Return the (X, Y) coordinate for the center point of the cell that contains the specified text.  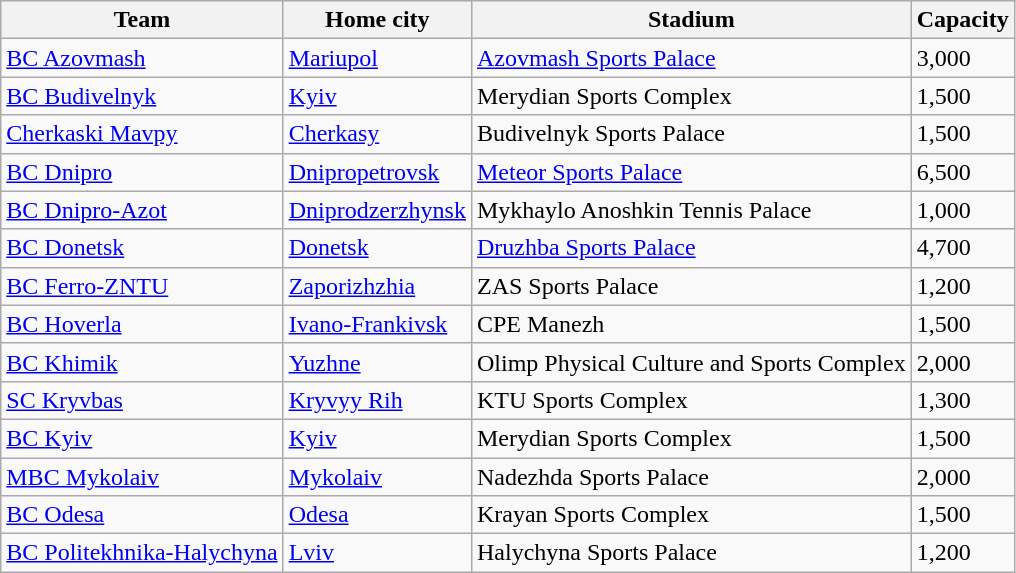
Stadium (691, 20)
BC Kyiv (142, 438)
Donetsk (377, 248)
BC Khimik (142, 362)
Odesa (377, 515)
Mariupol (377, 58)
BC Budivelnyk (142, 96)
Krayan Sports Complex (691, 515)
Ivano-Frankivsk (377, 324)
Azovmash Sports Palace (691, 58)
KTU Sports Complex (691, 400)
MBC Mykolaiv (142, 477)
Dnipropetrovsk (377, 172)
BC Azovmash (142, 58)
Yuzhne (377, 362)
Cherkasy (377, 134)
CPE Manezh (691, 324)
Lviv (377, 553)
Meteor Sports Palace (691, 172)
1,300 (962, 400)
4,700 (962, 248)
Kryvyy Rih (377, 400)
6,500 (962, 172)
BC Dnipro-Azot (142, 210)
Budivelnyk Sports Palace (691, 134)
Dniprodzerzhynsk (377, 210)
SC Kryvbas (142, 400)
Team (142, 20)
Zaporizhzhia (377, 286)
Mykolaiv (377, 477)
Mykhaylo Anoshkin Tennis Palace (691, 210)
Capacity (962, 20)
BC Odesa (142, 515)
Home city (377, 20)
3,000 (962, 58)
Druzhba Sports Palace (691, 248)
Olimp Physical Culture and Sports Complex (691, 362)
BC Ferro-ZNTU (142, 286)
Nadezhda Sports Palace (691, 477)
BC Dnipro (142, 172)
BC Hoverla (142, 324)
BC Politekhnika-Halychyna (142, 553)
Cherkaski Mavpy (142, 134)
Halychyna Sports Palace (691, 553)
1,000 (962, 210)
ZAS Sports Palace (691, 286)
BC Donetsk (142, 248)
